Identify which cell holds the provided text, then report its (x, y) central coordinate. 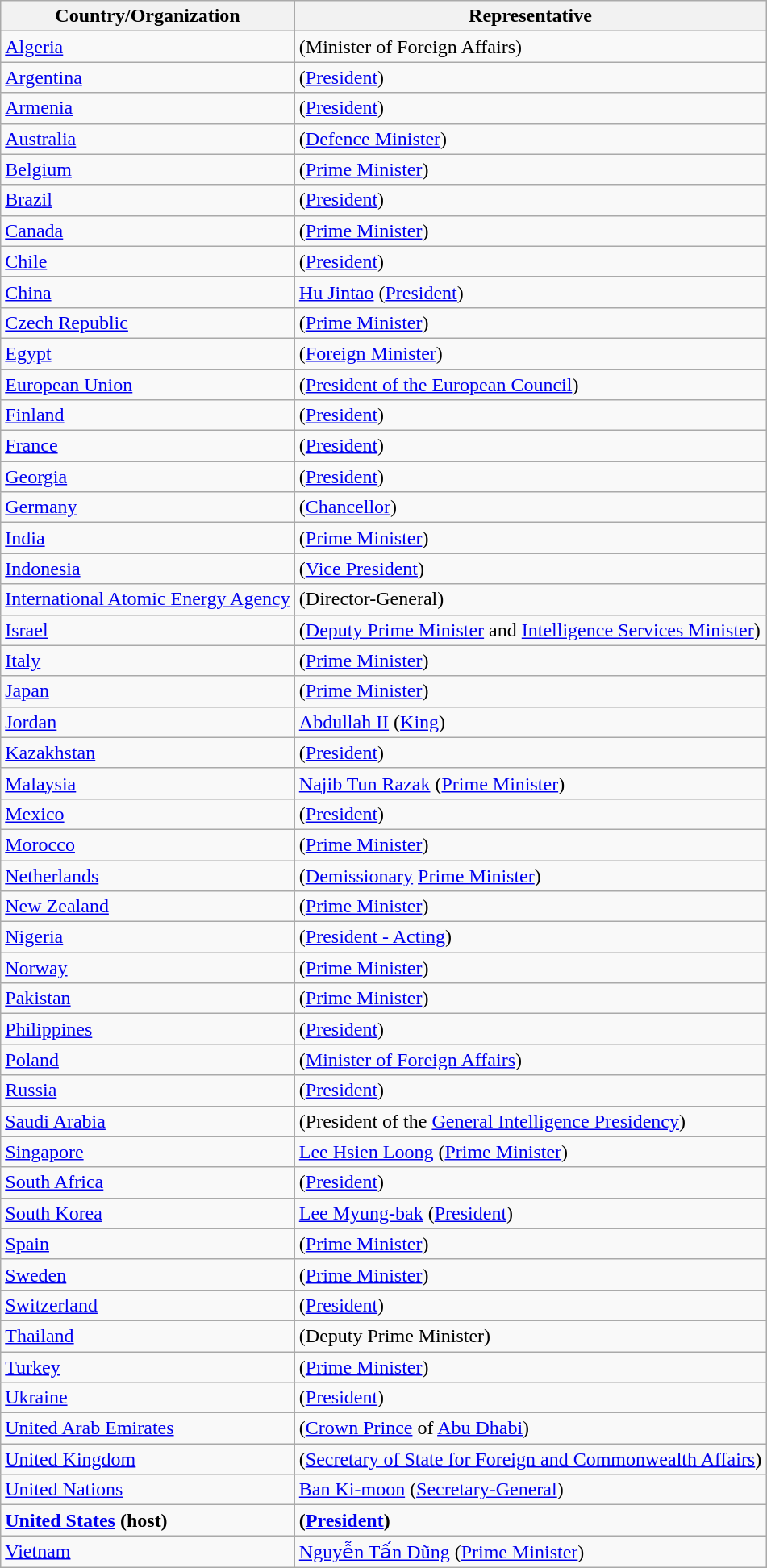
(Defence Minister) (530, 139)
Georgia (148, 477)
United Kingdom (148, 1459)
France (148, 446)
Japan (148, 691)
Australia (148, 139)
(Demissionary Prime Minister) (530, 875)
(Deputy Prime Minister and Intelligence Services Minister) (530, 630)
Kazakhstan (148, 753)
United Arab Emirates (148, 1428)
(President - Acting) (530, 937)
(Crown Prince of Abu Dhabi) (530, 1428)
Representative (530, 16)
Armenia (148, 108)
(Deputy Prime Minister) (530, 1336)
Sweden (148, 1274)
Germany (148, 507)
Singapore (148, 1152)
Morocco (148, 844)
(Foreign Minister) (530, 353)
Algeria (148, 47)
Saudi Arabia (148, 1121)
Jordan (148, 722)
Nguyễn Tấn Dũng (Prime Minister) (530, 1552)
Chile (148, 261)
Netherlands (148, 875)
Thailand (148, 1336)
Hu Jintao (President) (530, 292)
Lee Hsien Loong (Prime Minister) (530, 1152)
European Union (148, 385)
South Korea (148, 1213)
Philippines (148, 1029)
Turkey (148, 1367)
India (148, 538)
(Director-General) (530, 599)
Argentina (148, 77)
Israel (148, 630)
(President of the European Council) (530, 385)
Belgium (148, 169)
(Secretary of State for Foreign and Commonwealth Affairs) (530, 1459)
Canada (148, 231)
Finland (148, 415)
Norway (148, 968)
Poland (148, 1060)
Malaysia (148, 783)
(President of the General Intelligence Presidency) (530, 1121)
South Africa (148, 1182)
Egypt (148, 353)
Abdullah II (King) (530, 722)
Indonesia (148, 569)
Vietnam (148, 1552)
Ukraine (148, 1398)
United States (host) (148, 1520)
Russia (148, 1091)
Najib Tun Razak (Prime Minister) (530, 783)
Spain (148, 1244)
Lee Myung-bak (President) (530, 1213)
Pakistan (148, 999)
Country/Organization (148, 16)
Brazil (148, 200)
United Nations (148, 1490)
Italy (148, 661)
Mexico (148, 814)
China (148, 292)
New Zealand (148, 907)
International Atomic Energy Agency (148, 599)
Ban Ki-moon (Secretary-General) (530, 1490)
(Chancellor) (530, 507)
Czech Republic (148, 323)
Switzerland (148, 1305)
(Vice President) (530, 569)
Nigeria (148, 937)
